Determine the [x, y] coordinate at the center of the cell enclosing the given text.  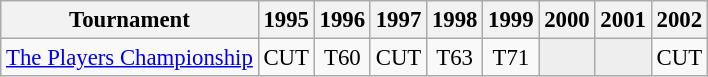
1997 [398, 20]
T60 [342, 58]
2001 [623, 20]
T71 [511, 58]
The Players Championship [130, 58]
Tournament [130, 20]
1998 [455, 20]
2002 [679, 20]
1995 [286, 20]
1996 [342, 20]
2000 [567, 20]
1999 [511, 20]
T63 [455, 58]
